Determine the [x, y] coordinate at the center of the cell enclosing the given text.  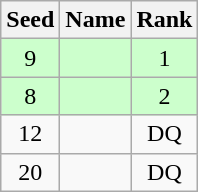
9 [30, 58]
2 [164, 96]
Seed [30, 20]
Name [96, 20]
20 [30, 172]
1 [164, 58]
Rank [164, 20]
12 [30, 134]
8 [30, 96]
